Extract the [X, Y] coordinate from the center of the cell holding the provided text.  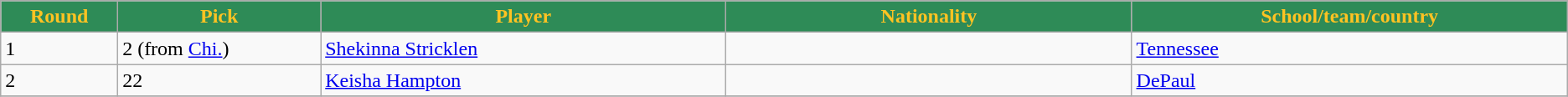
Player [524, 17]
Round [59, 17]
School/team/country [1349, 17]
Pick [219, 17]
2 (from Chi.) [219, 48]
1 [59, 48]
Shekinna Stricklen [524, 48]
22 [219, 80]
DePaul [1349, 80]
2 [59, 80]
Keisha Hampton [524, 80]
Tennessee [1349, 48]
Nationality [929, 17]
